Return the [X, Y] coordinate for the center point of the cell that contains the specified text.  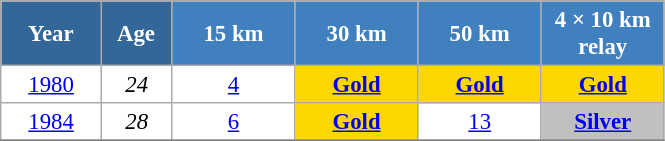
28 [136, 122]
50 km [480, 34]
4 [234, 85]
30 km [356, 34]
6 [234, 122]
Year [52, 34]
15 km [234, 34]
4 × 10 km relay [602, 34]
24 [136, 85]
Silver [602, 122]
1980 [52, 85]
Age [136, 34]
1984 [52, 122]
13 [480, 122]
